Return [X, Y] of the center of cell containing provided text 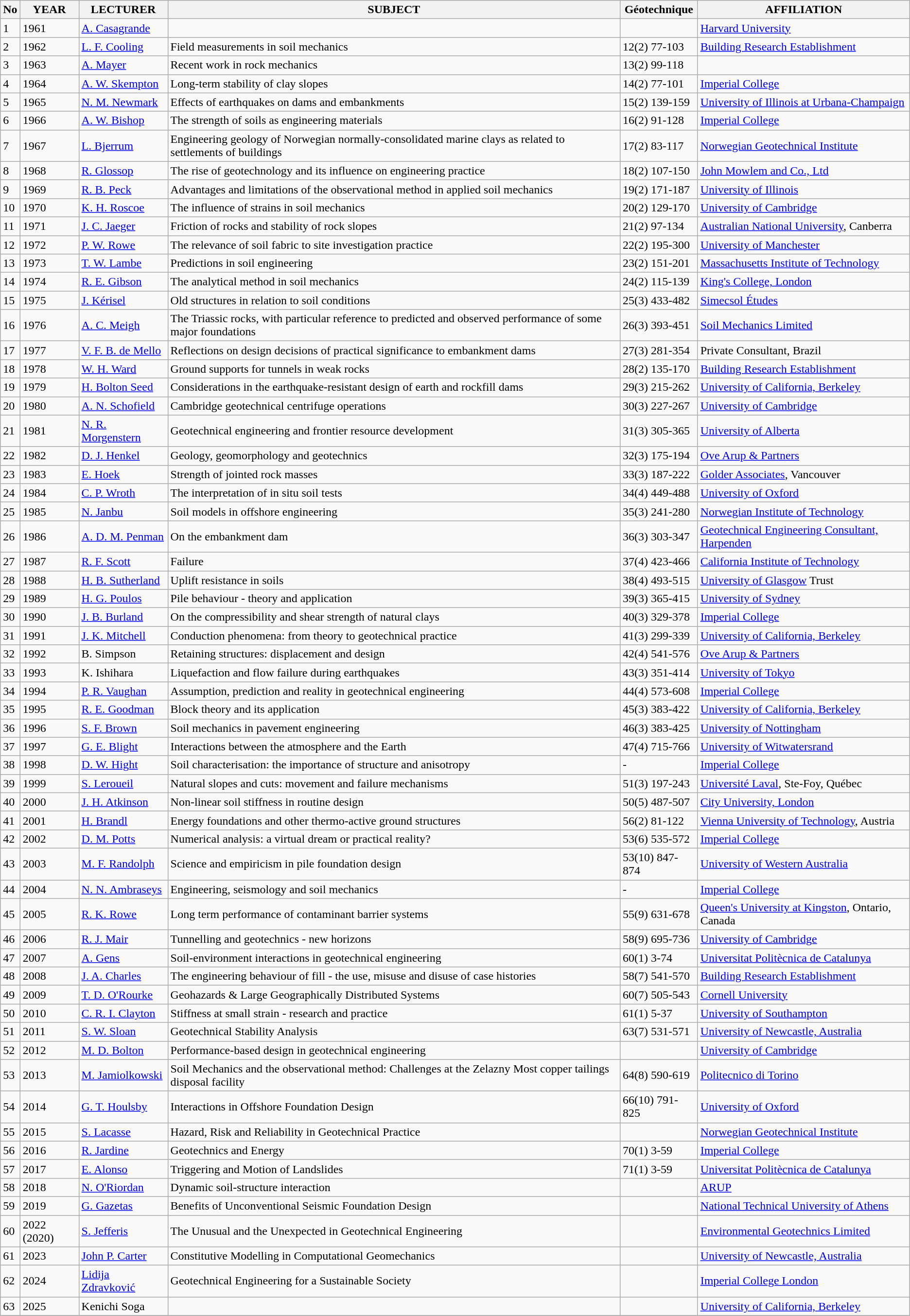
1963 [50, 65]
31(3) 305-365 [659, 431]
Ground supports for tunnels in weak rocks [394, 369]
T. D. O'Rourke [123, 995]
23(2) 151-201 [659, 263]
22 [10, 456]
42(4) 541-576 [659, 654]
16 [10, 326]
P. R. Vaughan [123, 691]
1983 [50, 474]
2007 [50, 958]
57 [10, 1169]
14 [10, 282]
Hazard, Risk and Reliability in Geotechnical Practice [394, 1132]
R. Glossop [123, 171]
41 [10, 820]
28(2) 135-170 [659, 369]
R. K. Rowe [123, 915]
1974 [50, 282]
36 [10, 728]
2023 [50, 1256]
Interactions in Offshore Foundation Design [394, 1107]
The influence of strains in soil mechanics [394, 208]
32(3) 175-194 [659, 456]
2005 [50, 915]
H. Brandl [123, 820]
LECTURER [123, 10]
56 [10, 1150]
25(3) 433-482 [659, 300]
9 [10, 189]
70(1) 3-59 [659, 1150]
Conduction phenomena: from theory to geotechnical practice [394, 636]
John P. Carter [123, 1256]
Imperial College London [804, 1281]
Golder Associates, Vancouver [804, 474]
21 [10, 431]
44 [10, 889]
Engineering geology of Norwegian normally-consolidated marine clays as related to settlements of buildings [394, 146]
D. M. Potts [123, 839]
55 [10, 1132]
Constitutive Modelling in Computational Geomechanics [394, 1256]
1993 [50, 673]
1969 [50, 189]
The rise of geotechnology and its influence on engineering practice [394, 171]
6 [10, 121]
H. Bolton Seed [123, 387]
N. M. Newmark [123, 102]
1989 [50, 599]
2025 [50, 1306]
1990 [50, 617]
53(10) 847-874 [659, 864]
B. Simpson [123, 654]
Triggering and Motion of Landslides [394, 1169]
S. W. Sloan [123, 1032]
S. Lacasse [123, 1132]
Geotechnical Stability Analysis [394, 1032]
47(4) 715-766 [659, 746]
54 [10, 1107]
Geotechnical Engineering for a Sustainable Society [394, 1281]
2001 [50, 820]
32 [10, 654]
8 [10, 171]
2002 [50, 839]
10 [10, 208]
1984 [50, 493]
63(7) 531-571 [659, 1032]
R. Jardine [123, 1150]
University of Illinois at Urbana-Champaign [804, 102]
35(3) 241-280 [659, 511]
Block theory and its application [394, 710]
1995 [50, 710]
1967 [50, 146]
Harvard University [804, 28]
M. F. Randolph [123, 864]
51 [10, 1032]
13(2) 99-118 [659, 65]
The Triassic rocks, with particular reference to predicted and observed performance of some major foundations [394, 326]
On the compressibility and shear strength of natural clays [394, 617]
Geohazards & Large Geographically Distributed Systems [394, 995]
2017 [50, 1169]
Simecsol Études [804, 300]
1968 [50, 171]
53 [10, 1075]
1972 [50, 244]
1996 [50, 728]
48 [10, 976]
17(2) 83-117 [659, 146]
19(2) 171-187 [659, 189]
E. Alonso [123, 1169]
A. Gens [123, 958]
1975 [50, 300]
S. Jefferis [123, 1230]
30(3) 227-267 [659, 406]
7 [10, 146]
1979 [50, 387]
Interactions between the atmosphere and the Earth [394, 746]
39 [10, 783]
12 [10, 244]
R. B. Peck [123, 189]
W. H. Ward [123, 369]
V. F. B. de Mello [123, 350]
1978 [50, 369]
Australian National University, Canberra [804, 226]
The strength of soils as engineering materials [394, 121]
1994 [50, 691]
23 [10, 474]
Reflections on design decisions of practical significance to embankment dams [394, 350]
University of Alberta [804, 431]
J. B. Burland [123, 617]
Recent work in rock mechanics [394, 65]
C. P. Wroth [123, 493]
A. N. Schofield [123, 406]
1986 [50, 537]
Engineering, seismology and soil mechanics [394, 889]
62 [10, 1281]
National Technical University of Athens [804, 1206]
33 [10, 673]
University of Southampton [804, 1013]
27 [10, 561]
University of Glasgow Trust [804, 580]
1973 [50, 263]
1962 [50, 47]
Retaining structures: displacement and design [394, 654]
20(2) 129-170 [659, 208]
R. E. Goodman [123, 710]
13 [10, 263]
King's College, London [804, 282]
1964 [50, 84]
64(8) 590-619 [659, 1075]
Dynamic soil-structure interaction [394, 1187]
2010 [50, 1013]
60 [10, 1230]
37(4) 423-466 [659, 561]
1980 [50, 406]
University of Witwatersrand [804, 746]
1966 [50, 121]
26(3) 393-451 [659, 326]
K. H. Roscoe [123, 208]
1982 [50, 456]
4 [10, 84]
University of Sydney [804, 599]
Friction of rocks and stability of rock slopes [394, 226]
Considerations in the earthquake-resistant design of earth and rockfill dams [394, 387]
S. Leroueil [123, 783]
30 [10, 617]
The relevance of soil fabric to site investigation practice [394, 244]
43 [10, 864]
R. E. Gibson [123, 282]
34(4) 449-488 [659, 493]
60(7) 505-543 [659, 995]
City University, London [804, 802]
G. Gazetas [123, 1206]
1971 [50, 226]
2004 [50, 889]
58 [10, 1187]
63 [10, 1306]
Queen's University at Kingston, Ontario, Canada [804, 915]
P. W. Rowe [123, 244]
Science and empiricism in pile foundation design [394, 864]
15 [10, 300]
21(2) 97-134 [659, 226]
California Institute of Technology [804, 561]
N. N. Ambraseys [123, 889]
46 [10, 939]
On the embankment dam [394, 537]
M. D. Bolton [123, 1050]
Benefits of Unconventional Seismic Foundation Design [394, 1206]
1988 [50, 580]
Non-linear soil stiffness in routine design [394, 802]
Numerical analysis: a virtual dream or practical reality? [394, 839]
61 [10, 1256]
Long-term stability of clay slopes [394, 84]
24(2) 115-139 [659, 282]
38 [10, 765]
60(1) 3-74 [659, 958]
2000 [50, 802]
18 [10, 369]
Predictions in soil engineering [394, 263]
H. G. Poulos [123, 599]
Failure [394, 561]
Stiffness at small strain - research and practice [394, 1013]
The analytical method in soil mechanics [394, 282]
20 [10, 406]
Private Consultant, Brazil [804, 350]
45(3) 383-422 [659, 710]
1977 [50, 350]
51(3) 197-243 [659, 783]
2013 [50, 1075]
33(3) 187-222 [659, 474]
59 [10, 1206]
Vienna University of Technology, Austria [804, 820]
71(1) 3-59 [659, 1169]
D. W. Hight [123, 765]
Strength of jointed rock masses [394, 474]
12(2) 77-103 [659, 47]
Politecnico di Torino [804, 1075]
The Unusual and the Unexpected in Geotechnical Engineering [394, 1230]
5 [10, 102]
The engineering behaviour of fill - the use, misuse and disuse of case histories [394, 976]
J. K. Mitchell [123, 636]
Géotechnique [659, 10]
2022 (2020) [50, 1230]
1987 [50, 561]
37 [10, 746]
2016 [50, 1150]
Environmental Geotechnics Limited [804, 1230]
2006 [50, 939]
3 [10, 65]
50 [10, 1013]
Tunnelling and geotechnics - new horizons [394, 939]
A. C. Meigh [123, 326]
1965 [50, 102]
53(6) 535-572 [659, 839]
66(10) 791-825 [659, 1107]
K. Ishihara [123, 673]
J. H. Atkinson [123, 802]
Natural slopes and cuts: movement and failure mechanisms [394, 783]
No [10, 10]
A. W. Skempton [123, 84]
Kenichi Soga [123, 1306]
2014 [50, 1107]
56(2) 81-122 [659, 820]
43(3) 351-414 [659, 673]
Cornell University [804, 995]
Old structures in relation to soil conditions [394, 300]
22(2) 195-300 [659, 244]
M. Jamiolkowski [123, 1075]
1998 [50, 765]
39(3) 365-415 [659, 599]
18(2) 107-150 [659, 171]
45 [10, 915]
47 [10, 958]
2012 [50, 1050]
2008 [50, 976]
J. A. Charles [123, 976]
40(3) 329-378 [659, 617]
40 [10, 802]
Effects of earthquakes on dams and embankments [394, 102]
John Mowlem and Co., Ltd [804, 171]
Energy foundations and other thermo-active ground structures [394, 820]
41(3) 299-339 [659, 636]
T. W. Lambe [123, 263]
Geotechnical Engineering Consultant, Harpenden [804, 537]
19 [10, 387]
2015 [50, 1132]
49 [10, 995]
J. C. Jaeger [123, 226]
A. Casagrande [123, 28]
Assumption, prediction and reality in geotechnical engineering [394, 691]
H. B. Sutherland [123, 580]
SUBJECT [394, 10]
Massachusetts Institute of Technology [804, 263]
Liquefaction and flow failure during earthquakes [394, 673]
Soil mechanics in pavement engineering [394, 728]
2 [10, 47]
46(3) 383-425 [659, 728]
28 [10, 580]
Soil Mechanics and the observational method: Challenges at the Zelazny Most copper tailings disposal facility [394, 1075]
2019 [50, 1206]
1991 [50, 636]
25 [10, 511]
The interpretation of in situ soil tests [394, 493]
AFFILIATION [804, 10]
16(2) 91-128 [659, 121]
University of Illinois [804, 189]
Pile behaviour - theory and application [394, 599]
N. R. Morgenstern [123, 431]
Soil models in offshore engineering [394, 511]
1985 [50, 511]
University of Tokyo [804, 673]
University of Manchester [804, 244]
Performance-based design in geotechnical engineering [394, 1050]
Université Laval, Ste-Foy, Québec [804, 783]
27(3) 281-354 [659, 350]
14(2) 77-101 [659, 84]
17 [10, 350]
15(2) 139-159 [659, 102]
Norwegian Institute of Technology [804, 511]
44(4) 573-608 [659, 691]
E. Hoek [123, 474]
36(3) 303-347 [659, 537]
Soil characterisation: the importance of structure and anisotropy [394, 765]
52 [10, 1050]
S. F. Brown [123, 728]
N. Janbu [123, 511]
Field measurements in soil mechanics [394, 47]
University of Nottingham [804, 728]
Long term performance of contaminant barrier systems [394, 915]
L. Bjerrum [123, 146]
Soil-environment interactions in geotechnical engineering [394, 958]
42 [10, 839]
29(3) 215-262 [659, 387]
Geology, geomorphology and geotechnics [394, 456]
1976 [50, 326]
Cambridge geotechnical centrifuge operations [394, 406]
1999 [50, 783]
L. F. Cooling [123, 47]
Geotechnical engineering and frontier resource development [394, 431]
Geotechnics and Energy [394, 1150]
D. J. Henkel [123, 456]
58(7) 541-570 [659, 976]
Soil Mechanics Limited [804, 326]
A. Mayer [123, 65]
G. E. Blight [123, 746]
N. O'Riordan [123, 1187]
29 [10, 599]
26 [10, 537]
A. W. Bishop [123, 121]
1 [10, 28]
R. F. Scott [123, 561]
2018 [50, 1187]
University of Western Australia [804, 864]
Advantages and limitations of the observational method in applied soil mechanics [394, 189]
C. R. I. Clayton [123, 1013]
61(1) 5-37 [659, 1013]
1992 [50, 654]
Lidija Zdravković [123, 1281]
55(9) 631-678 [659, 915]
Uplift resistance in soils [394, 580]
11 [10, 226]
1970 [50, 208]
2024 [50, 1281]
24 [10, 493]
34 [10, 691]
YEAR [50, 10]
1997 [50, 746]
A. D. M. Penman [123, 537]
35 [10, 710]
2009 [50, 995]
1961 [50, 28]
2003 [50, 864]
1981 [50, 431]
2011 [50, 1032]
G. T. Houlsby [123, 1107]
58(9) 695-736 [659, 939]
ARUP [804, 1187]
38(4) 493-515 [659, 580]
31 [10, 636]
R. J. Mair [123, 939]
50(5) 487-507 [659, 802]
J. Kérisel [123, 300]
